Provide the [X, Y] coordinate of the cell's center where the given text is located.  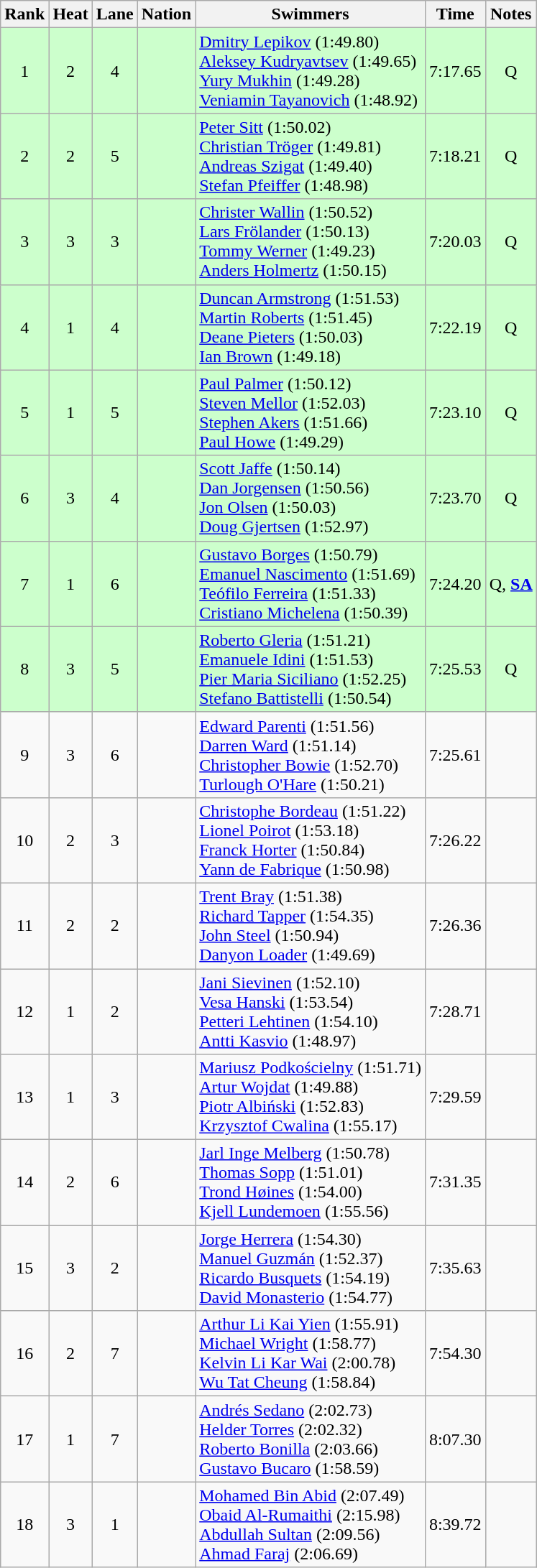
17 [24, 1439]
Scott Jaffe (1:50.14)Dan Jorgensen (1:50.56)Jon Olsen (1:50.03)Doug Gjertsen (1:52.97) [311, 498]
7:20.03 [455, 241]
11 [24, 925]
8:39.72 [455, 1524]
Lane [115, 14]
7:26.22 [455, 840]
Dmitry Lepikov (1:49.80)Aleksey Kudryavtsev (1:49.65)Yury Mukhin (1:49.28)Veniamin Tayanovich (1:48.92) [311, 70]
7:23.70 [455, 498]
Peter Sitt (1:50.02)Christian Tröger (1:49.81)Andreas Szigat (1:49.40)Stefan Pfeiffer (1:48.98) [311, 157]
Time [455, 14]
9 [24, 754]
Christophe Bordeau (1:51.22)Lionel Poirot (1:53.18)Franck Horter (1:50.84)Yann de Fabrique (1:50.98) [311, 840]
7:28.71 [455, 1011]
7:25.53 [455, 669]
Duncan Armstrong (1:51.53)Martin Roberts (1:51.45)Deane Pieters (1:50.03)Ian Brown (1:49.18) [311, 328]
7:17.65 [455, 70]
Roberto Gleria (1:51.21)Emanuele Idini (1:51.53)Pier Maria Siciliano (1:52.25)Stefano Battistelli (1:50.54) [311, 669]
18 [24, 1524]
Nation [166, 14]
7:26.36 [455, 925]
Notes [510, 14]
13 [24, 1098]
Trent Bray (1:51.38)Richard Tapper (1:54.35)John Steel (1:50.94)Danyon Loader (1:49.69) [311, 925]
8:07.30 [455, 1439]
7:24.20 [455, 583]
Swimmers [311, 14]
Paul Palmer (1:50.12)Steven Mellor (1:52.03)Stephen Akers (1:51.66)Paul Howe (1:49.29) [311, 412]
12 [24, 1011]
Edward Parenti (1:51.56)Darren Ward (1:51.14)Christopher Bowie (1:52.70)Turlough O'Hare (1:50.21) [311, 754]
7:23.10 [455, 412]
Jorge Herrera (1:54.30)Manuel Guzmán (1:52.37)Ricardo Busquets (1:54.19)David Monasterio (1:54.77) [311, 1268]
Mariusz Podkościelny (1:51.71)Artur Wojdat (1:49.88)Piotr Albiński (1:52.83)Krzysztof Cwalina (1:55.17) [311, 1098]
7:25.61 [455, 754]
Jani Sievinen (1:52.10)Vesa Hanski (1:53.54)Petteri Lehtinen (1:54.10)Antti Kasvio (1:48.97) [311, 1011]
Christer Wallin (1:50.52)Lars Frölander (1:50.13)Tommy Werner (1:49.23)Anders Holmertz (1:50.15) [311, 241]
Heat [70, 14]
Gustavo Borges (1:50.79)Emanuel Nascimento (1:51.69)Teófilo Ferreira (1:51.33)Cristiano Michelena (1:50.39) [311, 583]
Mohamed Bin Abid (2:07.49)Obaid Al-Rumaithi (2:15.98)Abdullah Sultan (2:09.56)Ahmad Faraj (2:06.69) [311, 1524]
Q, SA [510, 583]
7:31.35 [455, 1182]
7:22.19 [455, 328]
Andrés Sedano (2:02.73)Helder Torres (2:02.32)Roberto Bonilla (2:03.66)Gustavo Bucaro (1:58.59) [311, 1439]
15 [24, 1268]
10 [24, 840]
7:18.21 [455, 157]
7:35.63 [455, 1268]
Rank [24, 14]
14 [24, 1182]
8 [24, 669]
Arthur Li Kai Yien (1:55.91)Michael Wright (1:58.77)Kelvin Li Kar Wai (2:00.78)Wu Tat Cheung (1:58.84) [311, 1353]
7:54.30 [455, 1353]
Jarl Inge Melberg (1:50.78)Thomas Sopp (1:51.01)Trond Høines (1:54.00)Kjell Lundemoen (1:55.56) [311, 1182]
7:29.59 [455, 1098]
16 [24, 1353]
